Output the (x, y) coordinate of the center of the cell containing the given text.  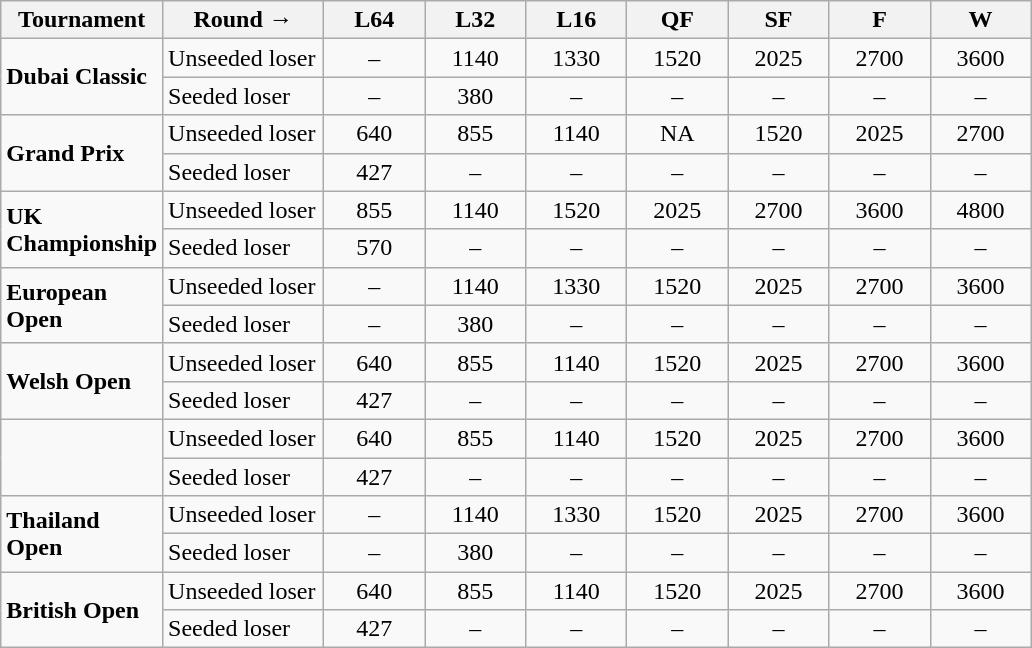
Thailand Open (82, 534)
Dubai Classic (82, 77)
British Open (82, 610)
L32 (476, 20)
Round → (244, 20)
SF (778, 20)
F (880, 20)
Welsh Open (82, 381)
4800 (980, 210)
UK Championship (82, 229)
L64 (374, 20)
European Open (82, 305)
L16 (576, 20)
Grand Prix (82, 153)
NA (678, 134)
W (980, 20)
Tournament (82, 20)
570 (374, 248)
QF (678, 20)
